Provide the [x, y] coordinate of the cell's center where the given text is located.  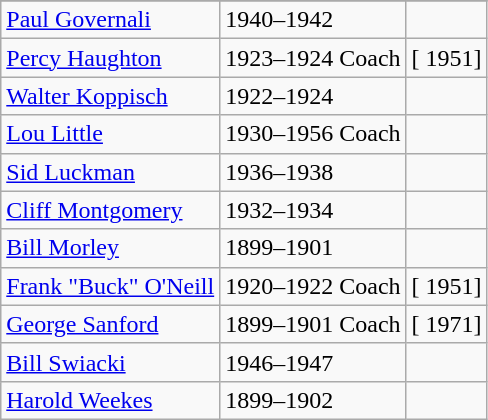
1920–1922 Coach [313, 286]
1923–1924 Coach [313, 58]
[ 1971] [446, 324]
1899–1901 [313, 248]
Frank "Buck" O'Neill [110, 286]
1946–1947 [313, 362]
1899–1902 [313, 400]
Bill Swiacki [110, 362]
1930–1956 Coach [313, 134]
Paul Governali [110, 20]
1936–1938 [313, 172]
Percy Haughton [110, 58]
1899–1901 Coach [313, 324]
Sid Luckman [110, 172]
George Sanford [110, 324]
1932–1934 [313, 210]
1940–1942 [313, 20]
Cliff Montgomery [110, 210]
1922–1924 [313, 96]
Lou Little [110, 134]
Walter Koppisch [110, 96]
Bill Morley [110, 248]
Harold Weekes [110, 400]
